Capture the cell that displays the provided text and extract its (x, y) central coordinate. 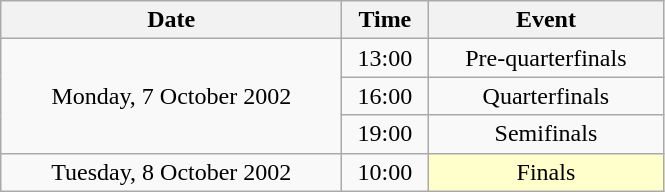
Quarterfinals (546, 96)
19:00 (385, 134)
Monday, 7 October 2002 (172, 96)
10:00 (385, 172)
Tuesday, 8 October 2002 (172, 172)
13:00 (385, 58)
Time (385, 20)
Finals (546, 172)
Event (546, 20)
Pre-quarterfinals (546, 58)
Semifinals (546, 134)
Date (172, 20)
16:00 (385, 96)
